Find where the given text appears and provide that cell's center as [x, y] coordinate. 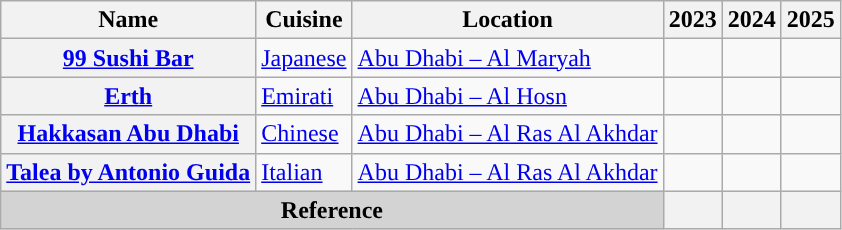
2023 [692, 20]
Cuisine [304, 20]
99 Sushi Bar [128, 58]
Abu Dhabi – Al Hosn [508, 96]
Japanese [304, 58]
2024 [752, 20]
Erth [128, 96]
Talea by Antonio Guida [128, 172]
Hakkasan Abu Dhabi [128, 134]
Reference [332, 210]
Location [508, 20]
Italian [304, 172]
Abu Dhabi – Al Maryah [508, 58]
Emirati [304, 96]
Name [128, 20]
Chinese [304, 134]
2025 [810, 20]
